Capture the cell that displays the provided text and extract its [x, y] central coordinate. 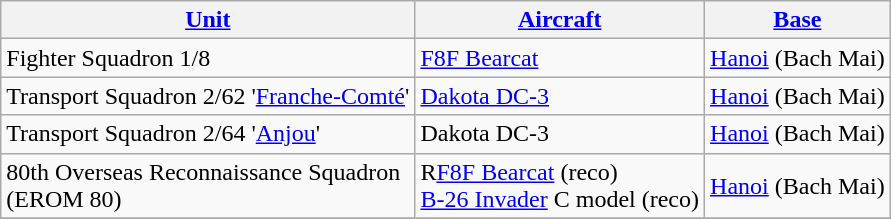
F8F Bearcat [560, 58]
Fighter Squadron 1/8 [208, 58]
80th Overseas Reconnaissance Squadron (EROM 80) [208, 186]
Base [798, 20]
Aircraft [560, 20]
RF8F Bearcat (reco) B-26 Invader C model (reco) [560, 186]
Transport Squadron 2/62 'Franche-Comté' [208, 96]
Unit [208, 20]
Transport Squadron 2/64 'Anjou' [208, 134]
